Return the [X, Y] coordinate for the center point of the cell that contains the specified text.  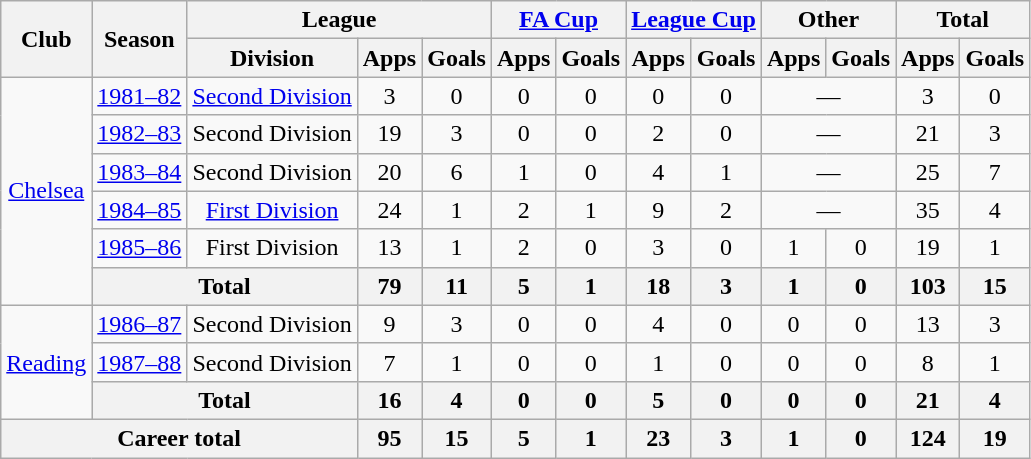
Club [46, 39]
20 [389, 172]
1987–88 [140, 362]
18 [658, 286]
Reading [46, 362]
79 [389, 286]
1983–84 [140, 172]
1984–85 [140, 210]
Other [828, 20]
103 [928, 286]
24 [389, 210]
16 [389, 400]
124 [928, 438]
Chelsea [46, 191]
1985–86 [140, 248]
Division [272, 58]
1986–87 [140, 324]
8 [928, 362]
1982–83 [140, 134]
League Cup [694, 20]
95 [389, 438]
League [340, 20]
25 [928, 172]
1981–82 [140, 96]
6 [457, 172]
Career total [180, 438]
Season [140, 39]
35 [928, 210]
23 [658, 438]
FA Cup [558, 20]
11 [457, 286]
